Detect which cell encompasses the target text, then output its (x, y) center coordinate. 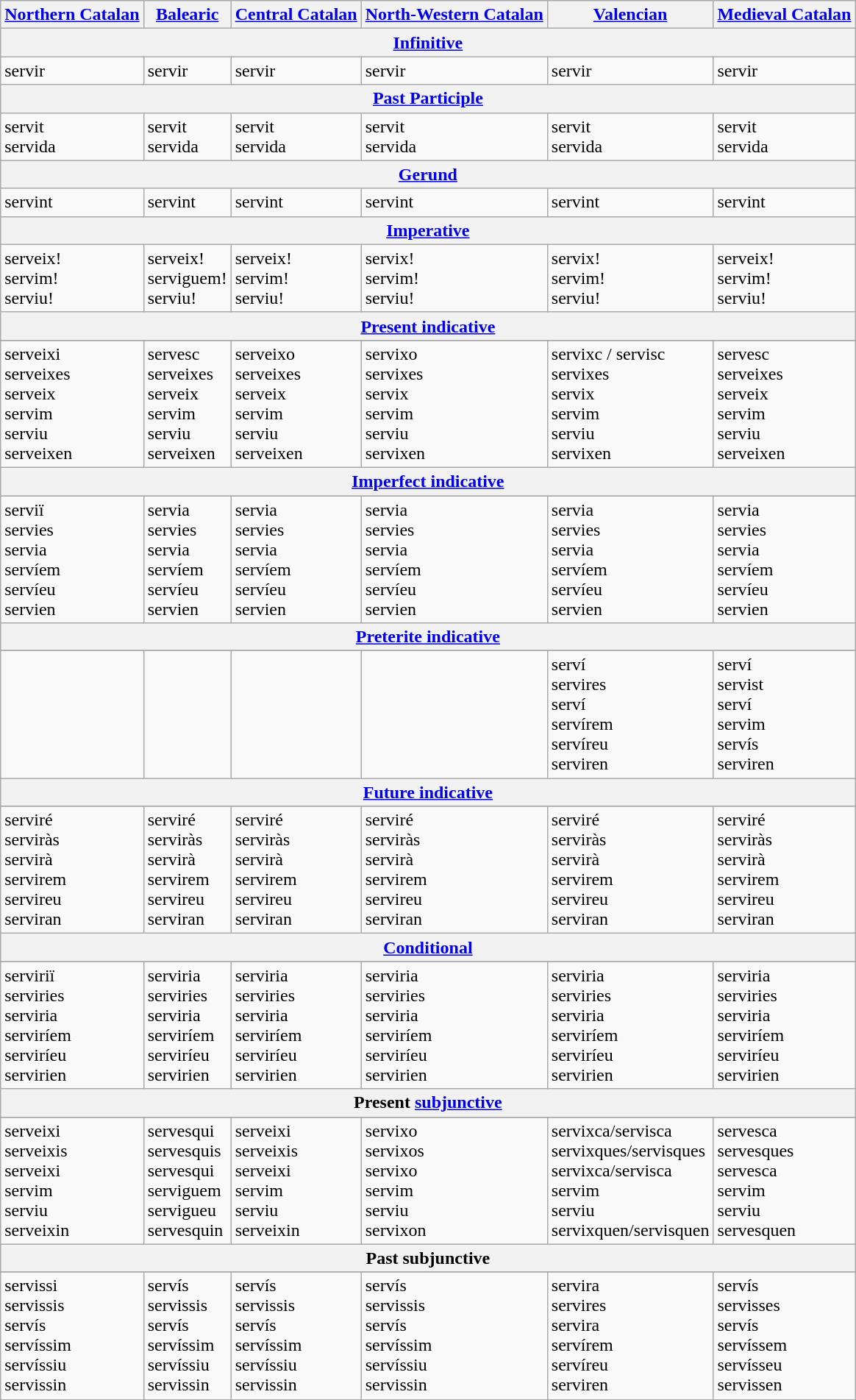
servixoservixosservixoservimserviuservixon (454, 1180)
serviriïserviriesserviriaserviríemserviríeuservirien (72, 1026)
Present subjunctive (428, 1103)
serveixo serveixes serveix servim serviu serveixen (296, 403)
serviraserviresserviraservíremservíreuserviren (630, 1336)
servíserviresservíservíremservíreuserviren (630, 715)
servísservissesservísservíssemservísseuservissen (784, 1336)
Imperfect indicative (428, 481)
Past Participle (428, 99)
Present indicative (428, 326)
Imperative (428, 230)
servesquiservesquisservesquiserviguemservigueuservesquin (187, 1180)
servissiservississervísservíssimservíssiuservissin (72, 1336)
Balearic (187, 15)
Gerund (428, 174)
Preterite indicative (428, 637)
serviï servies servia servíem servíeu servien (72, 559)
serveixi serveixes serveix servim serviu serveixen (72, 403)
servixc / servisc servixes servix servim serviu servixen (630, 403)
servixca/serviscaservixques/servisquesservixca/serviscaservimserviuservixquen/servisquen (630, 1180)
Conditional (428, 948)
servíservistservíservimservísserviren (784, 715)
servescaservesquesservescaservimserviuservesquen (784, 1180)
Valencian (630, 15)
Central Catalan (296, 15)
Infinitive (428, 43)
servixo servixes servix servim serviu servixen (454, 403)
North-Western Catalan (454, 15)
Northern Catalan (72, 15)
Medieval Catalan (784, 15)
Future indicative (428, 792)
serveix! serviguem! serviu! (187, 278)
Past subjunctive (428, 1258)
